Search for the cell housing the specified text and yield its (x, y) center coordinate. 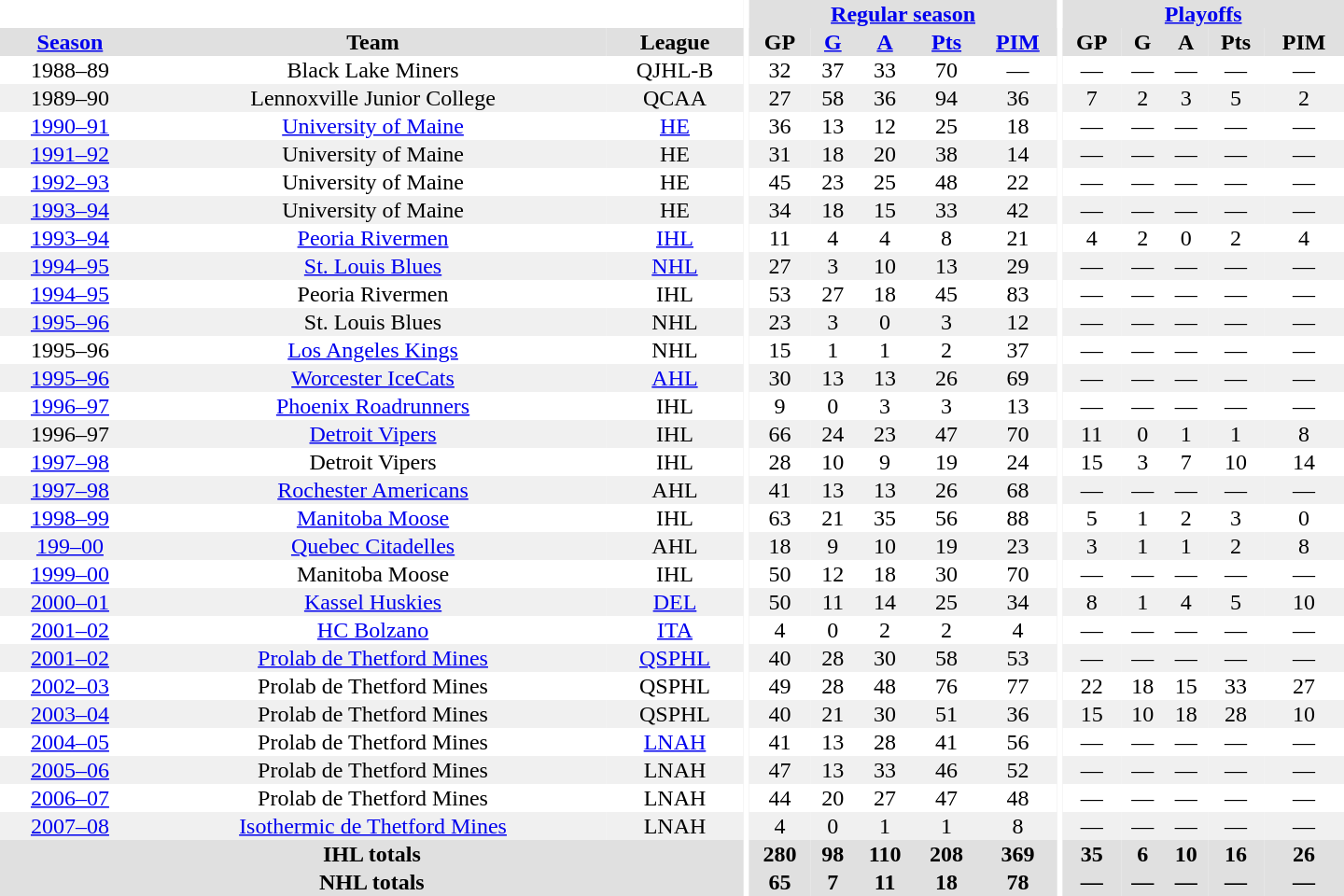
16 (1236, 854)
78 (1018, 882)
1998–99 (70, 518)
Playoffs (1203, 14)
98 (833, 854)
83 (1018, 294)
66 (780, 434)
42 (1018, 210)
Quebec Citadelles (373, 546)
46 (946, 770)
QJHL-B (675, 70)
NHL totals (371, 882)
DEL (675, 602)
Worcester IceCats (373, 378)
1989–90 (70, 98)
League (675, 42)
Phoenix Roadrunners (373, 406)
IHL totals (371, 854)
2003–04 (70, 714)
76 (946, 686)
29 (1018, 266)
52 (1018, 770)
44 (780, 798)
65 (780, 882)
1991–92 (70, 154)
1992–93 (70, 182)
Black Lake Miners (373, 70)
88 (1018, 518)
2000–01 (70, 602)
ITA (675, 630)
2004–05 (70, 742)
QCAA (675, 98)
Kassel Huskies (373, 602)
Rochester Americans (373, 490)
69 (1018, 378)
68 (1018, 490)
2007–08 (70, 826)
Los Angeles Kings (373, 350)
Season (70, 42)
2006–07 (70, 798)
49 (780, 686)
Lennoxville Junior College (373, 98)
369 (1018, 854)
6 (1142, 854)
Team (373, 42)
110 (885, 854)
Isothermic de Thetford Mines (373, 826)
94 (946, 98)
1988–89 (70, 70)
280 (780, 854)
Regular season (903, 14)
31 (780, 154)
199–00 (70, 546)
32 (780, 70)
63 (780, 518)
208 (946, 854)
2002–03 (70, 686)
38 (946, 154)
HC Bolzano (373, 630)
2005–06 (70, 770)
1999–00 (70, 574)
51 (946, 714)
77 (1018, 686)
1990–91 (70, 126)
